Determine the (X, Y) coordinate at the center of the cell enclosing the given text.  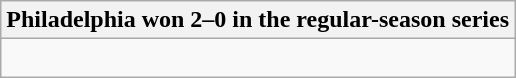
Philadelphia won 2–0 in the regular-season series (258, 20)
